For the text-containing cell, return its midpoint in (X, Y) coordinate format. 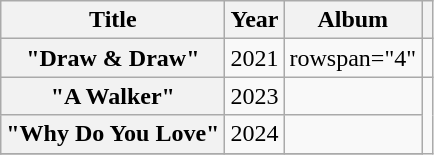
rowspan="4" (353, 58)
2024 (254, 134)
"Why Do You Love" (113, 134)
Year (254, 20)
2021 (254, 58)
Title (113, 20)
"A Walker" (113, 96)
Album (353, 20)
"Draw & Draw" (113, 58)
2023 (254, 96)
